From the cell containing the given text, extract its center point as [X, Y] coordinate. 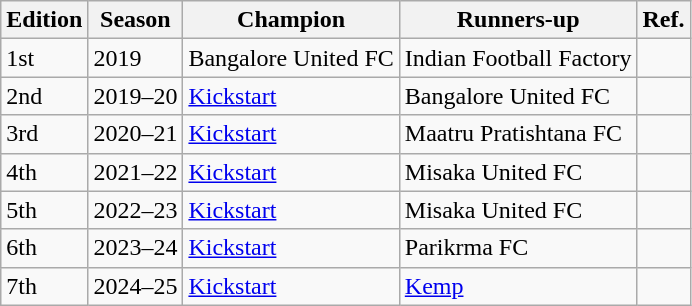
2023–24 [136, 248]
Champion [291, 20]
2019–20 [136, 96]
7th [44, 286]
1st [44, 58]
5th [44, 210]
Edition [44, 20]
Runners-up [518, 20]
2022–23 [136, 210]
Kemp [518, 286]
2021–22 [136, 172]
Season [136, 20]
6th [44, 248]
Indian Football Factory [518, 58]
2020–21 [136, 134]
Maatru Pratishtana FC [518, 134]
Parikrma FC [518, 248]
Ref. [664, 20]
3rd [44, 134]
2019 [136, 58]
2024–25 [136, 286]
4th [44, 172]
2nd [44, 96]
